Detect which cell encompasses the target text, then output its [X, Y] center coordinate. 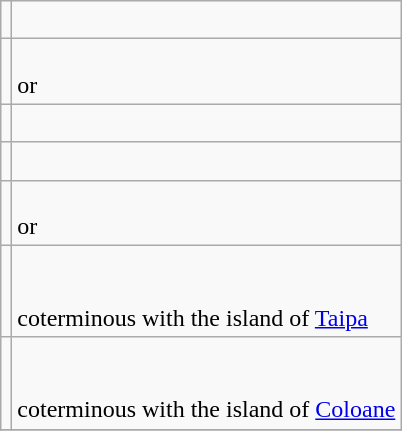
coterminous with the island of Coloane [206, 383]
coterminous with the island of Taipa [206, 291]
